Return (X, Y) of the center of cell containing provided text 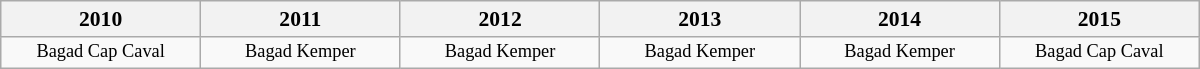
2011 (300, 19)
2010 (101, 19)
2013 (700, 19)
2012 (500, 19)
2015 (1099, 19)
2014 (900, 19)
